Identify which cell holds the provided text, then report its (x, y) central coordinate. 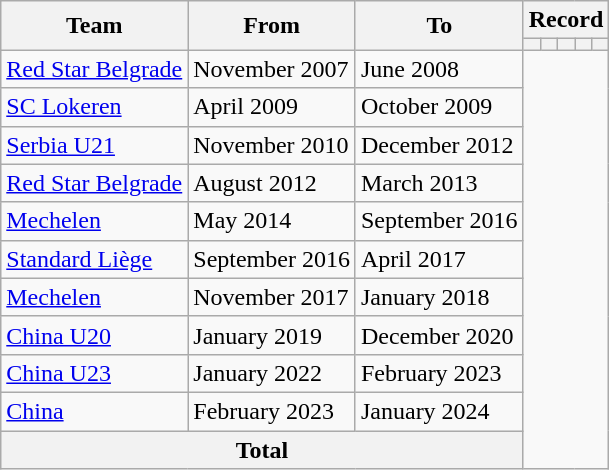
August 2012 (272, 183)
January 2018 (439, 297)
SC Lokeren (94, 107)
November 2007 (272, 69)
Total (262, 449)
October 2009 (439, 107)
Serbia U21 (94, 145)
November 2017 (272, 297)
November 2010 (272, 145)
Record (566, 20)
December 2020 (439, 335)
January 2022 (272, 373)
April 2017 (439, 259)
To (439, 26)
June 2008 (439, 69)
From (272, 26)
China U20 (94, 335)
January 2024 (439, 411)
December 2012 (439, 145)
April 2009 (272, 107)
May 2014 (272, 221)
Team (94, 26)
Standard Liège (94, 259)
China U23 (94, 373)
March 2013 (439, 183)
January 2019 (272, 335)
China (94, 411)
